Determine the [X, Y] coordinate at the center of the cell enclosing the given text.  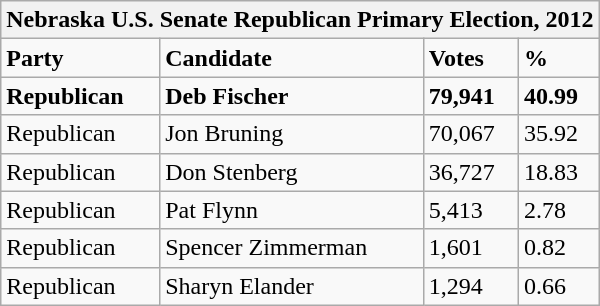
40.99 [560, 96]
0.66 [560, 286]
Deb Fischer [292, 96]
36,727 [470, 172]
35.92 [560, 134]
Sharyn Elander [292, 286]
Party [80, 58]
70,067 [470, 134]
Nebraska U.S. Senate Republican Primary Election, 2012 [300, 20]
79,941 [470, 96]
2.78 [560, 210]
Don Stenberg [292, 172]
1,294 [470, 286]
Spencer Zimmerman [292, 248]
5,413 [470, 210]
0.82 [560, 248]
Votes [470, 58]
Jon Bruning [292, 134]
Candidate [292, 58]
1,601 [470, 248]
Pat Flynn [292, 210]
18.83 [560, 172]
% [560, 58]
